Find where the given text appears and provide that cell's center as [x, y] coordinate. 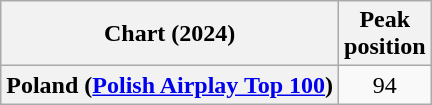
Peakposition [385, 34]
Chart (2024) [170, 34]
94 [385, 85]
Poland (Polish Airplay Top 100) [170, 85]
